Return the (x, y) coordinate for the center point of the cell that contains the specified text.  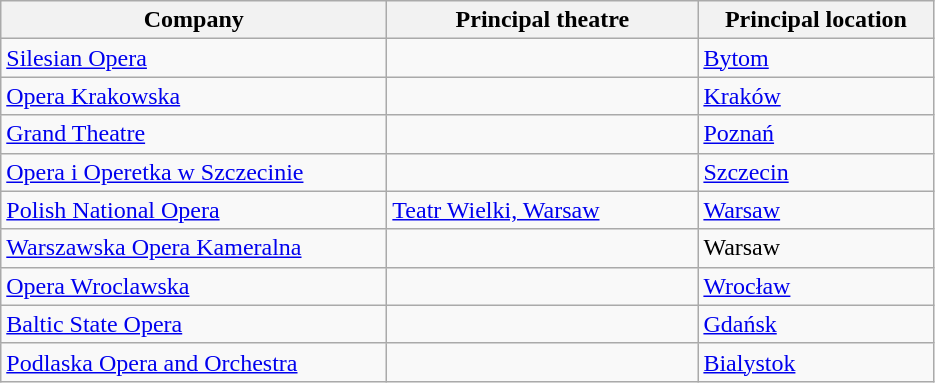
Opera Wroclawska (194, 286)
Szczecin (816, 172)
Opera Krakowska (194, 96)
Bytom (816, 58)
Wrocław (816, 286)
Podlaska Opera and Orchestra (194, 362)
Polish National Opera (194, 210)
Baltic State Opera (194, 324)
Warszawska Opera Kameralna (194, 248)
Principal theatre (542, 20)
Company (194, 20)
Bialystok (816, 362)
Opera i Operetka w Szczecinie (194, 172)
Principal location (816, 20)
Grand Theatre (194, 134)
Silesian Opera (194, 58)
Teatr Wielki, Warsaw (542, 210)
Poznań (816, 134)
Kraków (816, 96)
Gdańsk (816, 324)
